Scan for the cell matching the given text and deliver its [x, y] coordinate at center. 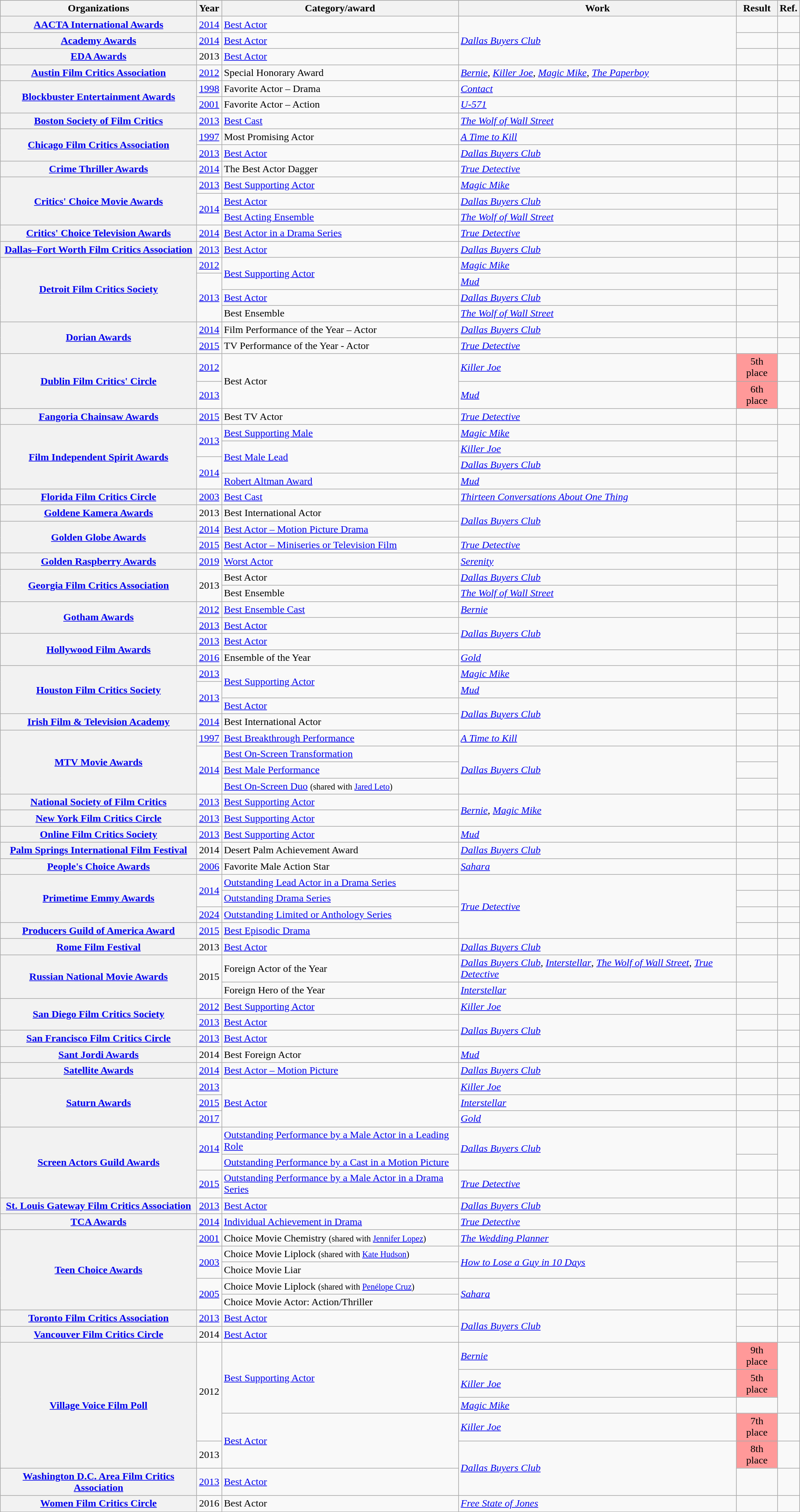
TCA Awards [99, 1222]
Fangoria Chainsaw Awards [99, 417]
Result [757, 8]
9th place [757, 1356]
Golden Raspberry Awards [99, 561]
Critics' Choice Television Awards [99, 233]
Special Honorary Award [340, 73]
Best Male Lead [340, 457]
Dallas Buyers Club, Interstellar, The Wolf of Wall Street, True Detective [597, 968]
Best Actor – Miniseries or Television Film [340, 545]
Best TV Actor [340, 417]
U-571 [597, 105]
TV Performance of the Year - Actor [340, 346]
Outstanding Performance by a Male Actor in a Drama Series [340, 1184]
Robert Altman Award [340, 481]
Crime Thriller Awards [99, 169]
Year [209, 8]
Houston Film Critics Society [99, 690]
Primetime Emmy Awards [99, 898]
Free State of Jones [597, 1504]
Desert Palm Achievement Award [340, 850]
Favorite Actor – Action [340, 105]
Outstanding Performance by a Male Actor in a Leading Role [340, 1140]
National Society of Film Critics [99, 802]
Washington D.C. Area Film Critics Association [99, 1482]
Russian National Movie Awards [99, 976]
Foreign Actor of the Year [340, 968]
Favorite Male Action Star [340, 866]
Dublin Film Critics' Circle [99, 381]
Contact [597, 89]
Ref. [788, 8]
Online Film Critics Society [99, 834]
Goldene Kamera Awards [99, 513]
Florida Film Critics Circle [99, 497]
8th place [757, 1454]
Blockbuster Entertainment Awards [99, 97]
Work [597, 8]
Georgia Film Critics Association [99, 585]
Choice Movie Liar [340, 1270]
Best Supporting Male [340, 433]
Saturn Awards [99, 1103]
Best On-Screen Duo (shared with Jared Leto) [340, 786]
Organizations [99, 8]
Ensemble of the Year [340, 657]
Film Performance of the Year – Actor [340, 330]
Detroit Film Critics Society [99, 289]
People's Choice Awards [99, 866]
Category/award [340, 8]
2019 [209, 561]
Choice Movie Liplock (shared with Kate Hudson) [340, 1254]
Favorite Actor – Drama [340, 89]
Thirteen Conversations About One Thing [597, 497]
Gotham Awards [99, 617]
Dorian Awards [99, 338]
Boston Society of Film Critics [99, 121]
Teen Choice Awards [99, 1270]
Village Voice Film Poll [99, 1405]
Golden Globe Awards [99, 537]
Dallas–Fort Worth Film Critics Association [99, 249]
San Francisco Film Critics Circle [99, 1039]
Austin Film Critics Association [99, 73]
Palm Springs International Film Festival [99, 850]
Producers Guild of America Award [99, 930]
Screen Actors Guild Awards [99, 1162]
Bernie, Killer Joe, Magic Mike, The Paperboy [597, 73]
Critics' Choice Movie Awards [99, 201]
St. Louis Gateway Film Critics Association [99, 1206]
Satellite Awards [99, 1071]
Best Ensemble Cast [340, 609]
Best Actor – Motion Picture Drama [340, 529]
Outstanding Lead Actor in a Drama Series [340, 882]
Academy Awards [99, 41]
Chicago Film Critics Association [99, 145]
Best Acting Ensemble [340, 217]
1998 [209, 89]
Outstanding Drama Series [340, 898]
EDA Awards [99, 57]
Best Male Performance [340, 770]
Irish Film & Television Academy [99, 722]
Worst Actor [340, 561]
Individual Achievement in Drama [340, 1222]
2006 [209, 866]
Rome Film Festival [99, 947]
2005 [209, 1294]
The Wedding Planner [597, 1238]
New York Film Critics Circle [99, 818]
Foreign Hero of the Year [340, 990]
6th place [757, 395]
Choice Movie Liplock (shared with Penélope Cruz) [340, 1286]
The Best Actor Dagger [340, 169]
Toronto Film Critics Association [99, 1318]
Film Independent Spirit Awards [99, 457]
7th place [757, 1427]
Serenity [597, 561]
Vancouver Film Critics Circle [99, 1334]
San Diego Film Critics Society [99, 1014]
Best On-Screen Transformation [340, 754]
How to Lose a Guy in 10 Days [597, 1262]
MTV Movie Awards [99, 762]
Choice Movie Actor: Action/Thriller [340, 1302]
Bernie, Magic Mike [597, 810]
Best Actor in a Drama Series [340, 233]
Best Foreign Actor [340, 1055]
Hollywood Film Awards [99, 649]
Best Episodic Drama [340, 930]
Outstanding Performance by a Cast in a Motion Picture [340, 1162]
Best Breakthrough Performance [340, 738]
Choice Movie Chemistry (shared with Jennifer Lopez) [340, 1238]
2017 [209, 1119]
Most Promising Actor [340, 137]
Sant Jordi Awards [99, 1055]
Outstanding Limited or Anthology Series [340, 914]
Women Film Critics Circle [99, 1504]
Best Actor – Motion Picture [340, 1071]
AACTA International Awards [99, 24]
2024 [209, 914]
